Capture the cell that displays the provided text and extract its [x, y] central coordinate. 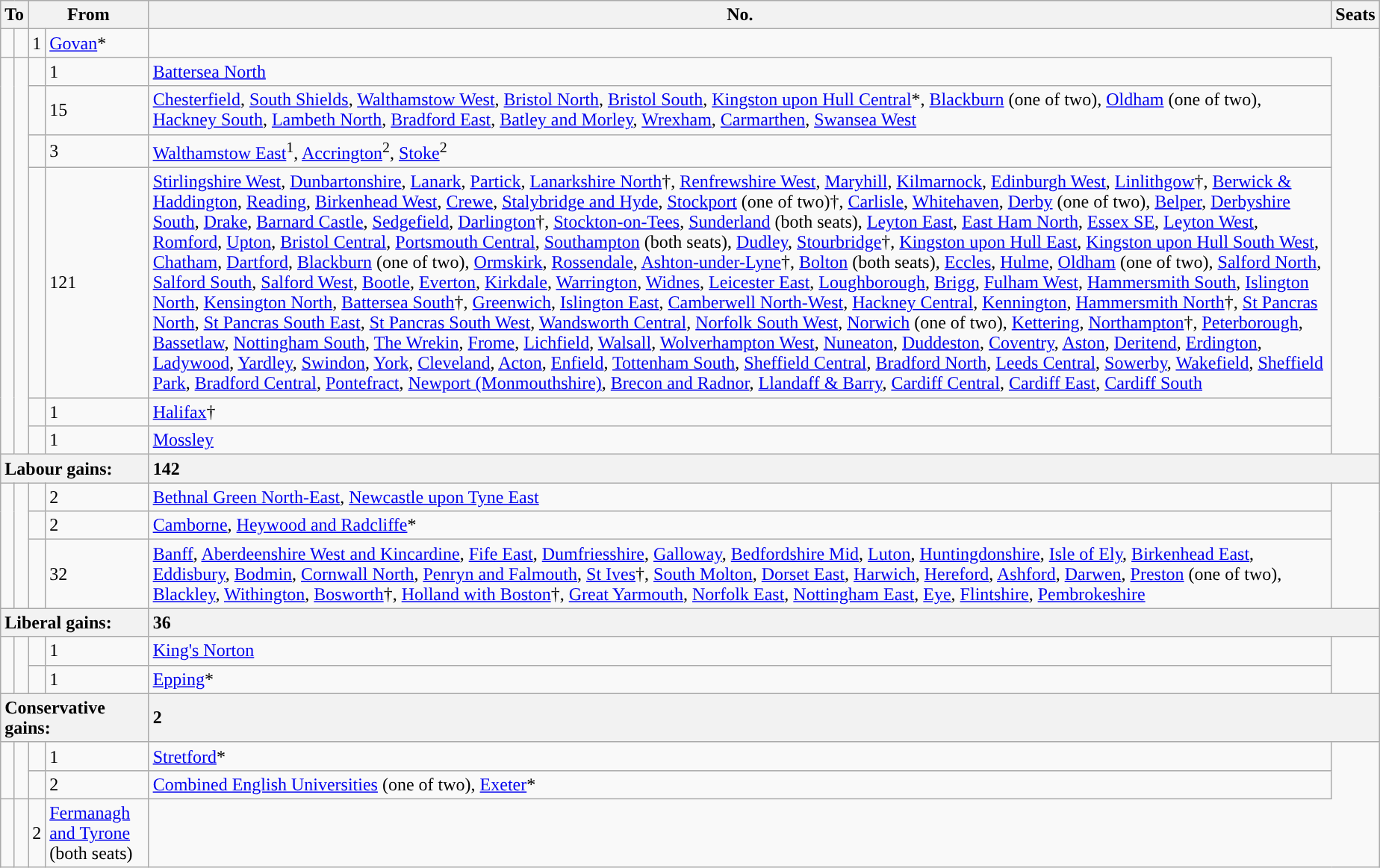
Halifax† [740, 412]
Conservative gains: [75, 718]
Epping* [740, 679]
Camborne, Heywood and Radcliffe* [740, 525]
36 [764, 622]
Seats [1355, 15]
Stretford* [740, 756]
From [88, 15]
3 [97, 151]
Combined English Universities (one of two), Exeter* [740, 784]
Mossley [740, 440]
Labour gains: [75, 469]
15 [97, 110]
To [15, 15]
121 [97, 283]
Battersea North [740, 72]
Bethnal Green North-East, Newcastle upon Tyne East [740, 497]
142 [764, 469]
King's Norton [740, 651]
Govan* [97, 43]
32 [97, 574]
Liberal gains: [75, 622]
Fermanagh and Tyrone (both seats) [97, 833]
Walthamstow East1, Accrington2, Stoke2 [740, 151]
No. [740, 15]
